Locate the cell with the specified text and output its [X, Y] center coordinate. 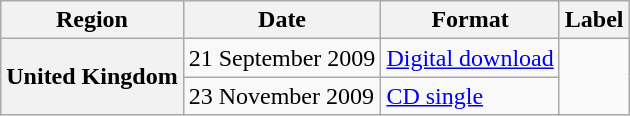
Label [594, 20]
Digital download [470, 58]
Format [470, 20]
United Kingdom [92, 77]
21 September 2009 [282, 58]
Date [282, 20]
Region [92, 20]
CD single [470, 96]
23 November 2009 [282, 96]
